Detect which cell encompasses the target text, then output its [X, Y] center coordinate. 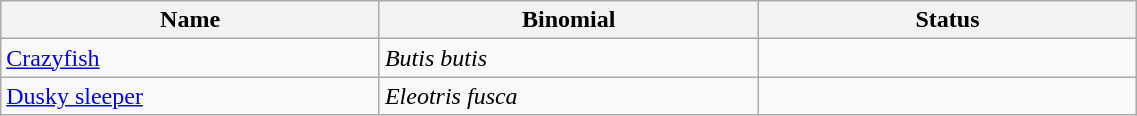
Name [190, 20]
Crazyfish [190, 58]
Butis butis [568, 58]
Eleotris fusca [568, 96]
Status [948, 20]
Binomial [568, 20]
Dusky sleeper [190, 96]
